Pinpoint the cell where the given text exists, returning its [x, y] midpoint coordinate. 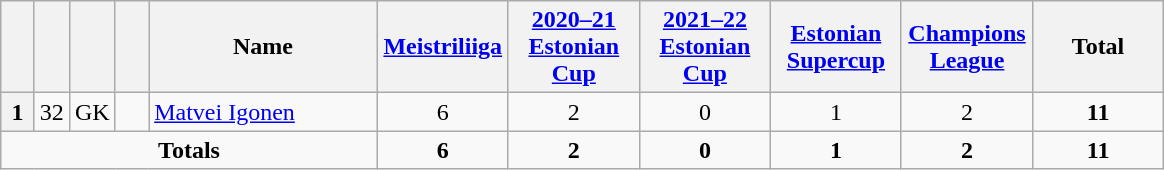
Champions League [966, 47]
Total [1098, 47]
2021–22 Estonian Cup [704, 47]
Matvei Igonen [264, 112]
Totals [189, 150]
2020–21 Estonian Cup [574, 47]
32 [52, 112]
Estonian Supercup [836, 47]
Name [264, 47]
GK [92, 112]
Meistriliiga [442, 47]
